Search for the cell housing the specified text and yield its [x, y] center coordinate. 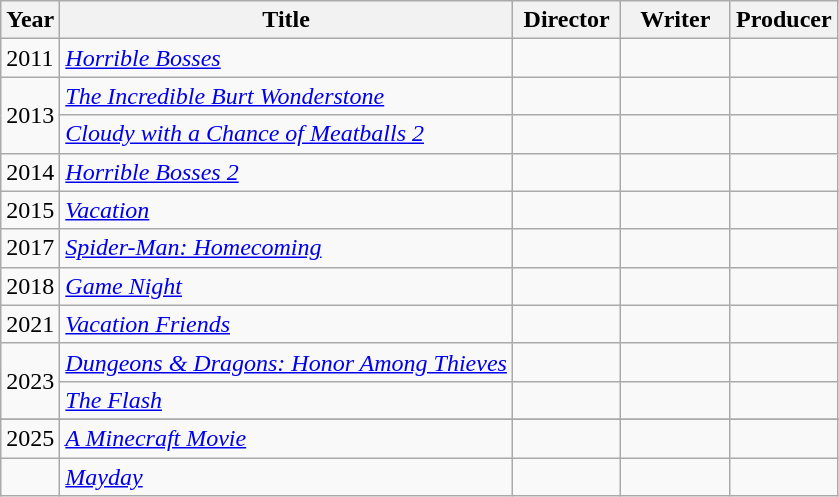
Dungeons & Dragons: Honor Among Thieves [286, 362]
Mayday [286, 477]
Game Night [286, 286]
Spider-Man: Homecoming [286, 248]
2017 [30, 248]
Vacation Friends [286, 324]
2011 [30, 58]
Director [566, 20]
Vacation [286, 210]
Title [286, 20]
The Incredible Burt Wonderstone [286, 96]
Writer [676, 20]
2021 [30, 324]
2013 [30, 115]
2014 [30, 172]
2023 [30, 381]
2018 [30, 286]
Producer [784, 20]
Horrible Bosses [286, 58]
2015 [30, 210]
Horrible Bosses 2 [286, 172]
2025 [30, 438]
Year [30, 20]
Cloudy with a Chance of Meatballs 2 [286, 134]
The Flash [286, 400]
A Minecraft Movie [286, 438]
